Detect which cell encompasses the target text, then output its [x, y] center coordinate. 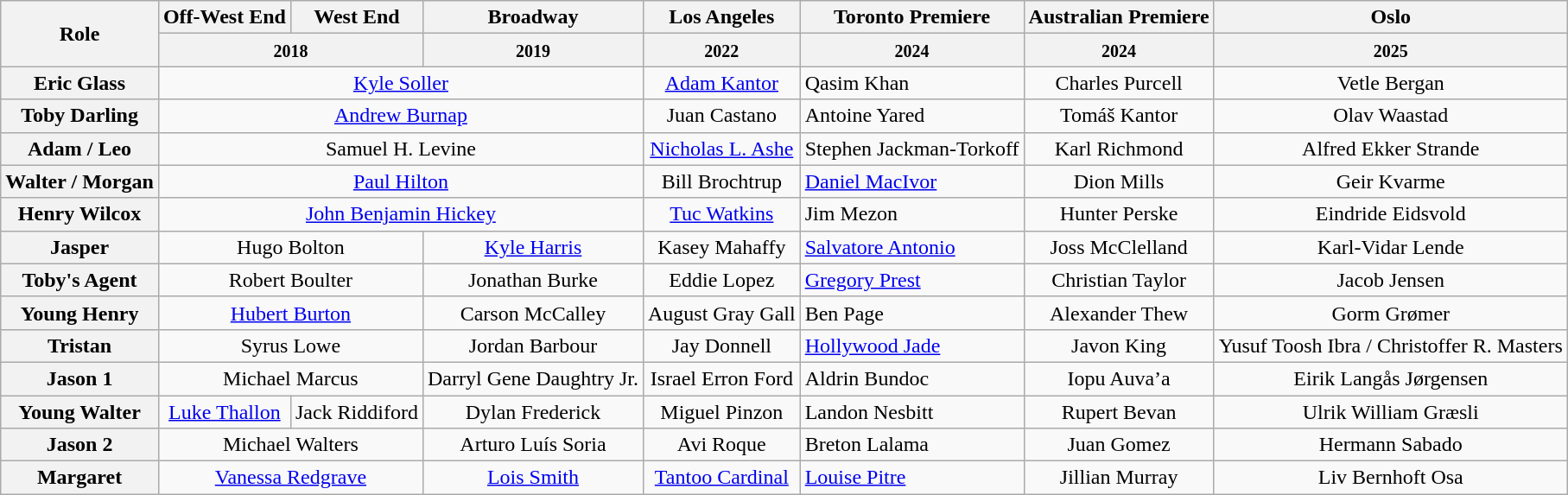
Off-West End [225, 17]
Jacob Jensen [1391, 280]
Alfred Ekker Strande [1391, 149]
Arturo Luís Soria [532, 445]
Kasey Mahaffy [721, 247]
Hunter Perske [1119, 214]
Role [79, 34]
Jasper [79, 247]
Israel Erron Ford [721, 378]
Michael Walters [290, 445]
Margaret [79, 478]
Stephen Jackman-Torkoff [912, 149]
Hermann Sabado [1391, 445]
Darryl Gene Daughtry Jr. [532, 378]
John Benjamin Hickey [401, 214]
Gregory Prest [912, 280]
Carson McCalley [532, 313]
Jillian Murray [1119, 478]
Karl-Vidar Lende [1391, 247]
Eindride Eidsvold [1391, 214]
Jim Mezon [912, 214]
Avi Roque [721, 445]
Toby's Agent [79, 280]
Lois Smith [532, 478]
Tristan [79, 346]
Tomáš Kantor [1119, 116]
Hollywood Jade [912, 346]
Christian Taylor [1119, 280]
Dylan Frederick [532, 412]
Toby Darling [79, 116]
Louise Pitre [912, 478]
Oslo [1391, 17]
Australian Premiere [1119, 17]
August Gray Gall [721, 313]
Michael Marcus [290, 378]
Eddie Lopez [721, 280]
Salvatore Antonio [912, 247]
Kyle Harris [532, 247]
Eric Glass [79, 83]
West End [356, 17]
Robert Boulter [290, 280]
Jay Donnell [721, 346]
Adam Kantor [721, 83]
Liv Bernhoft Osa [1391, 478]
Daniel MacIvor [912, 181]
Nicholas L. Ashe [721, 149]
Joss McClelland [1119, 247]
2019 [532, 50]
Bill Brochtrup [721, 181]
Toronto Premiere [912, 17]
Aldrin Bundoc [912, 378]
2022 [721, 50]
Qasim Khan [912, 83]
Juan Castano [721, 116]
Eirik Langås Jørgensen [1391, 378]
Alexander Thew [1119, 313]
Hubert Burton [290, 313]
Jack Riddiford [356, 412]
Young Walter [79, 412]
Miguel Pinzon [721, 412]
Vetle Bergan [1391, 83]
Geir Kvarme [1391, 181]
Samuel H. Levine [401, 149]
Adam / Leo [79, 149]
Kyle Soller [401, 83]
Walter / Morgan [79, 181]
Gorm Grømer [1391, 313]
Javon King [1119, 346]
Tantoo Cardinal [721, 478]
Juan Gomez [1119, 445]
Ulrik William Græsli [1391, 412]
Jason 1 [79, 378]
Young Henry [79, 313]
Iopu Auva’a [1119, 378]
Dion Mills [1119, 181]
Breton Lalama [912, 445]
Rupert Bevan [1119, 412]
Broadway [532, 17]
Andrew Burnap [401, 116]
2025 [1391, 50]
Charles Purcell [1119, 83]
Karl Richmond [1119, 149]
Jonathan Burke [532, 280]
Jason 2 [79, 445]
Paul Hilton [401, 181]
Landon Nesbitt [912, 412]
Vanessa Redgrave [290, 478]
2018 [290, 50]
Tuc Watkins [721, 214]
Syrus Lowe [290, 346]
Henry Wilcox [79, 214]
Olav Waastad [1391, 116]
Hugo Bolton [290, 247]
Luke Thallon [225, 412]
Jordan Barbour [532, 346]
Yusuf Toosh Ibra / Christoffer R. Masters [1391, 346]
Los Angeles [721, 17]
Antoine Yared [912, 116]
Ben Page [912, 313]
